Provide the (X, Y) coordinate of the cell's center where the given text is located.  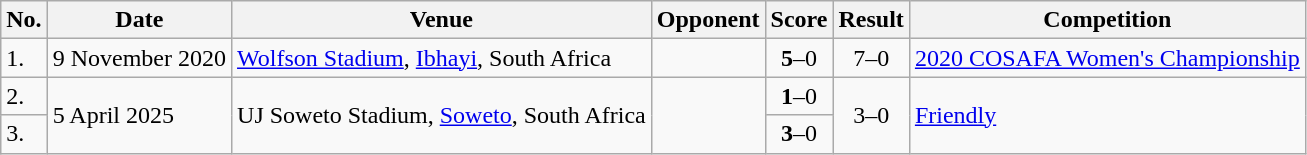
Competition (1107, 20)
2. (24, 96)
5 April 2025 (139, 115)
UJ Soweto Stadium, Soweto, South Africa (442, 115)
5–0 (799, 58)
Result (871, 20)
Date (139, 20)
Score (799, 20)
Wolfson Stadium, Ibhayi, South Africa (442, 58)
Opponent (708, 20)
9 November 2020 (139, 58)
Venue (442, 20)
Friendly (1107, 115)
No. (24, 20)
7–0 (871, 58)
1–0 (799, 96)
1. (24, 58)
3. (24, 134)
2020 COSAFA Women's Championship (1107, 58)
